Locate the cell with the specified text and output its [x, y] center coordinate. 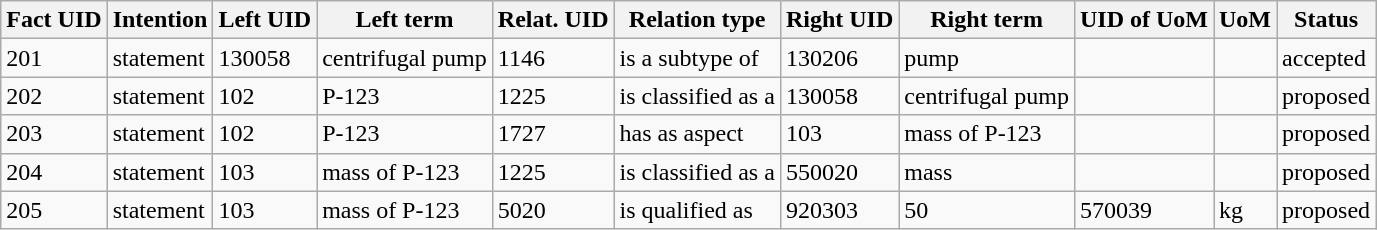
has as aspect [697, 134]
202 [54, 96]
570039 [1144, 210]
Status [1326, 20]
Relation type [697, 20]
Left term [405, 20]
pump [987, 58]
mass [987, 172]
205 [54, 210]
1727 [553, 134]
Intention [160, 20]
Right UID [839, 20]
550020 [839, 172]
Left UID [265, 20]
130206 [839, 58]
201 [54, 58]
kg [1246, 210]
Right term [987, 20]
204 [54, 172]
1146 [553, 58]
is a subtype of [697, 58]
920303 [839, 210]
Relat. UID [553, 20]
5020 [553, 210]
50 [987, 210]
UID of UoM [1144, 20]
is qualified as [697, 210]
accepted [1326, 58]
Fact UID [54, 20]
UoM [1246, 20]
203 [54, 134]
